Return the [X, Y] coordinate for the center point of the cell that contains the specified text.  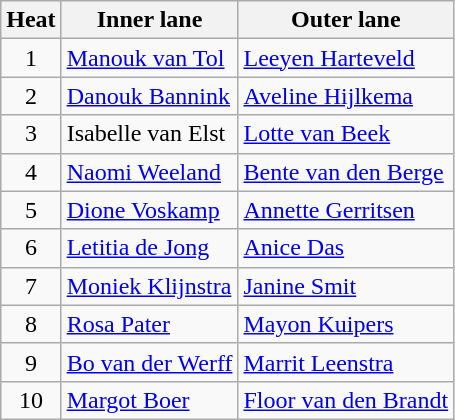
7 [31, 286]
Inner lane [150, 20]
Mayon Kuipers [346, 324]
Floor van den Brandt [346, 400]
Naomi Weeland [150, 172]
Isabelle van Elst [150, 134]
Rosa Pater [150, 324]
1 [31, 58]
Anice Das [346, 248]
9 [31, 362]
Lotte van Beek [346, 134]
Marrit Leenstra [346, 362]
Moniek Klijnstra [150, 286]
5 [31, 210]
Leeyen Harteveld [346, 58]
Danouk Bannink [150, 96]
Manouk van Tol [150, 58]
Janine Smit [346, 286]
Margot Boer [150, 400]
2 [31, 96]
Heat [31, 20]
3 [31, 134]
Letitia de Jong [150, 248]
Annette Gerritsen [346, 210]
Bo van der Werff [150, 362]
4 [31, 172]
Outer lane [346, 20]
6 [31, 248]
Bente van den Berge [346, 172]
Aveline Hijlkema [346, 96]
Dione Voskamp [150, 210]
8 [31, 324]
10 [31, 400]
